From the cell containing the given text, extract its center point as [x, y] coordinate. 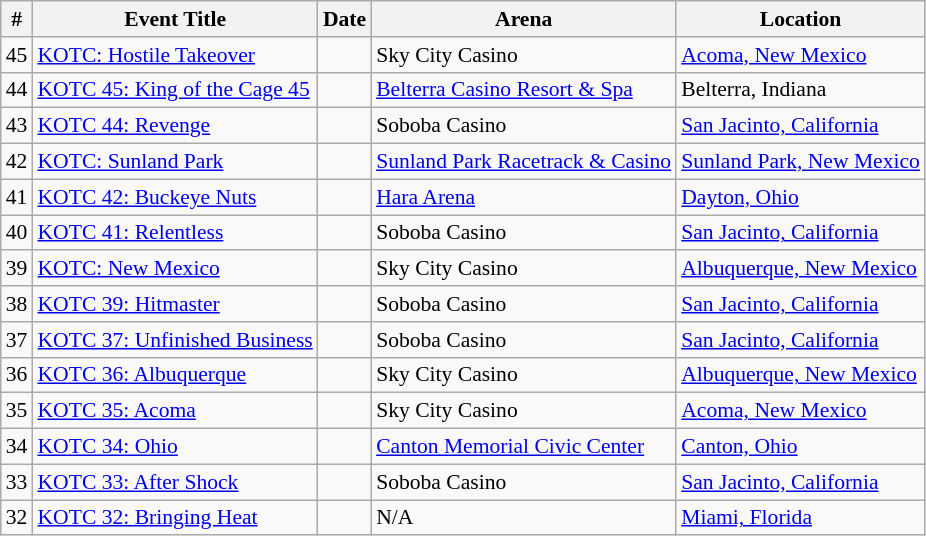
32 [17, 518]
Sunland Park Racetrack & Casino [524, 162]
KOTC: Sunland Park [174, 162]
35 [17, 411]
Arena [524, 19]
KOTC 42: Buckeye Nuts [174, 197]
36 [17, 375]
KOTC 41: Relentless [174, 233]
KOTC 34: Ohio [174, 447]
KOTC 39: Hitmaster [174, 304]
45 [17, 55]
Canton, Ohio [800, 447]
40 [17, 233]
KOTC 36: Albuquerque [174, 375]
# [17, 19]
41 [17, 197]
N/A [524, 518]
Belterra, Indiana [800, 90]
Date [344, 19]
KOTC 45: King of the Cage 45 [174, 90]
39 [17, 269]
Dayton, Ohio [800, 197]
KOTC 33: After Shock [174, 482]
Miami, Florida [800, 518]
Belterra Casino Resort & Spa [524, 90]
38 [17, 304]
Hara Arena [524, 197]
Event Title [174, 19]
42 [17, 162]
34 [17, 447]
KOTC 44: Revenge [174, 126]
KOTC: Hostile Takeover [174, 55]
Canton Memorial Civic Center [524, 447]
37 [17, 340]
Location [800, 19]
44 [17, 90]
KOTC 35: Acoma [174, 411]
KOTC 32: Bringing Heat [174, 518]
KOTC 37: Unfinished Business [174, 340]
43 [17, 126]
33 [17, 482]
KOTC: New Mexico [174, 269]
Sunland Park, New Mexico [800, 162]
